Search for the cell housing the specified text and yield its (x, y) center coordinate. 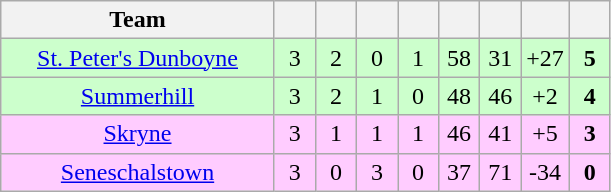
58 (460, 58)
5 (590, 58)
37 (460, 172)
31 (500, 58)
4 (590, 96)
Seneschalstown (138, 172)
-34 (546, 172)
71 (500, 172)
+27 (546, 58)
Skryne (138, 134)
St. Peter's Dunboyne (138, 58)
48 (460, 96)
+2 (546, 96)
Summerhill (138, 96)
+5 (546, 134)
41 (500, 134)
Team (138, 20)
